Return the [x, y] coordinate for the center point of the cell that contains the specified text.  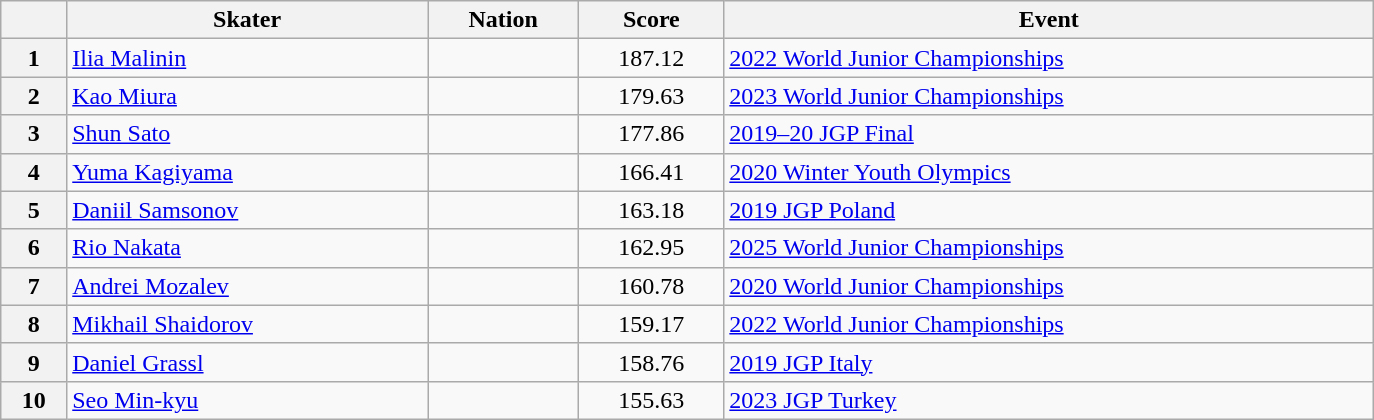
2019 JGP Italy [1049, 362]
8 [34, 324]
10 [34, 400]
Daniel Grassl [248, 362]
2023 World Junior Championships [1049, 96]
Score [652, 20]
2019 JGP Poland [1049, 210]
158.76 [652, 362]
187.12 [652, 58]
160.78 [652, 286]
155.63 [652, 400]
Mikhail Shaidorov [248, 324]
2025 World Junior Championships [1049, 248]
177.86 [652, 134]
Andrei Mozalev [248, 286]
5 [34, 210]
159.17 [652, 324]
Event [1049, 20]
3 [34, 134]
6 [34, 248]
179.63 [652, 96]
2 [34, 96]
Skater [248, 20]
162.95 [652, 248]
Shun Sato [248, 134]
Daniil Samsonov [248, 210]
4 [34, 172]
166.41 [652, 172]
163.18 [652, 210]
Ilia Malinin [248, 58]
2023 JGP Turkey [1049, 400]
2020 Winter Youth Olympics [1049, 172]
Seo Min-kyu [248, 400]
2020 World Junior Championships [1049, 286]
Kao Miura [248, 96]
Rio Nakata [248, 248]
7 [34, 286]
1 [34, 58]
2019–20 JGP Final [1049, 134]
9 [34, 362]
Yuma Kagiyama [248, 172]
Nation [504, 20]
